For the text-containing cell, return its midpoint in [x, y] coordinate format. 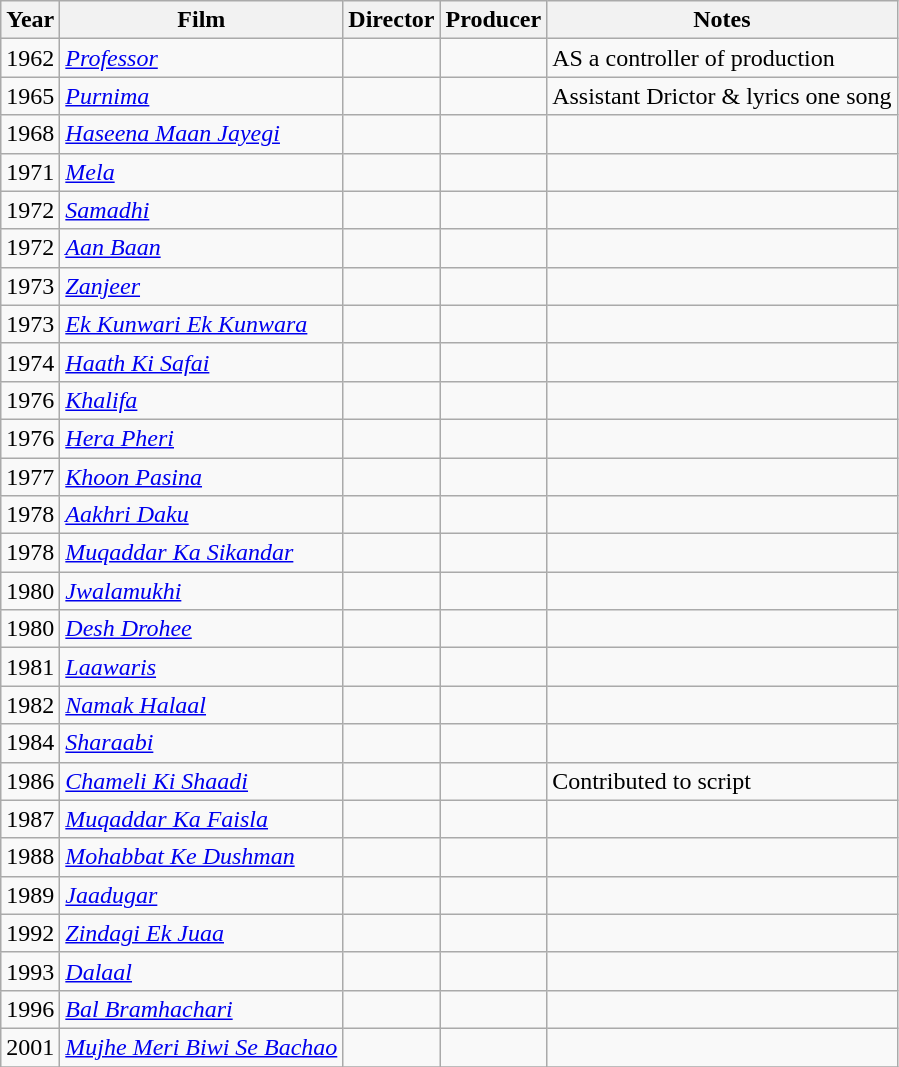
Sharaabi [202, 743]
Aakhri Daku [202, 515]
1987 [30, 819]
1968 [30, 134]
1962 [30, 58]
Zindagi Ek Juaa [202, 933]
Desh Drohee [202, 629]
Laawaris [202, 667]
Muqaddar Ka Faisla [202, 819]
AS a controller of production [722, 58]
Director [392, 20]
Dalaal [202, 971]
Khoon Pasina [202, 477]
Producer [494, 20]
Aan Baan [202, 248]
Film [202, 20]
Jaadugar [202, 895]
1989 [30, 895]
1993 [30, 971]
Purnima [202, 96]
Haseena Maan Jayegi [202, 134]
Zanjeer [202, 286]
Contributed to script [722, 781]
Bal Bramhachari [202, 1009]
Ek Kunwari Ek Kunwara [202, 324]
Namak Halaal [202, 705]
1971 [30, 172]
1996 [30, 1009]
1977 [30, 477]
1984 [30, 743]
Haath Ki Safai [202, 362]
Samadhi [202, 210]
Notes [722, 20]
Hera Pheri [202, 438]
Jwalamukhi [202, 591]
Mujhe Meri Biwi Se Bachao [202, 1047]
Mohabbat Ke Dushman [202, 857]
1982 [30, 705]
Muqaddar Ka Sikandar [202, 553]
Year [30, 20]
1965 [30, 96]
1988 [30, 857]
Chameli Ki Shaadi [202, 781]
Assistant Drictor & lyrics one song [722, 96]
2001 [30, 1047]
Professor [202, 58]
Mela [202, 172]
1986 [30, 781]
1992 [30, 933]
1974 [30, 362]
1981 [30, 667]
Khalifa [202, 400]
